Capture the cell that displays the provided text and extract its [x, y] central coordinate. 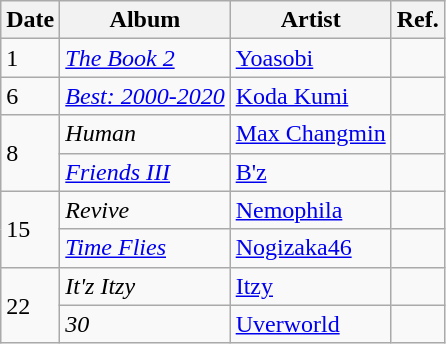
15 [30, 229]
1 [30, 58]
Koda Kumi [310, 96]
6 [30, 96]
Ref. [418, 20]
Yoasobi [310, 58]
Album [145, 20]
Revive [145, 210]
Time Flies [145, 248]
Date [30, 20]
Nogizaka46 [310, 248]
The Book 2 [145, 58]
B'z [310, 172]
Nemophila [310, 210]
30 [145, 324]
22 [30, 305]
8 [30, 153]
Artist [310, 20]
Human [145, 134]
Itzy [310, 286]
It'z Itzy [145, 286]
Uverworld [310, 324]
Best: 2000-2020 [145, 96]
Friends III [145, 172]
Max Changmin [310, 134]
